Search for the cell housing the specified text and yield its [X, Y] center coordinate. 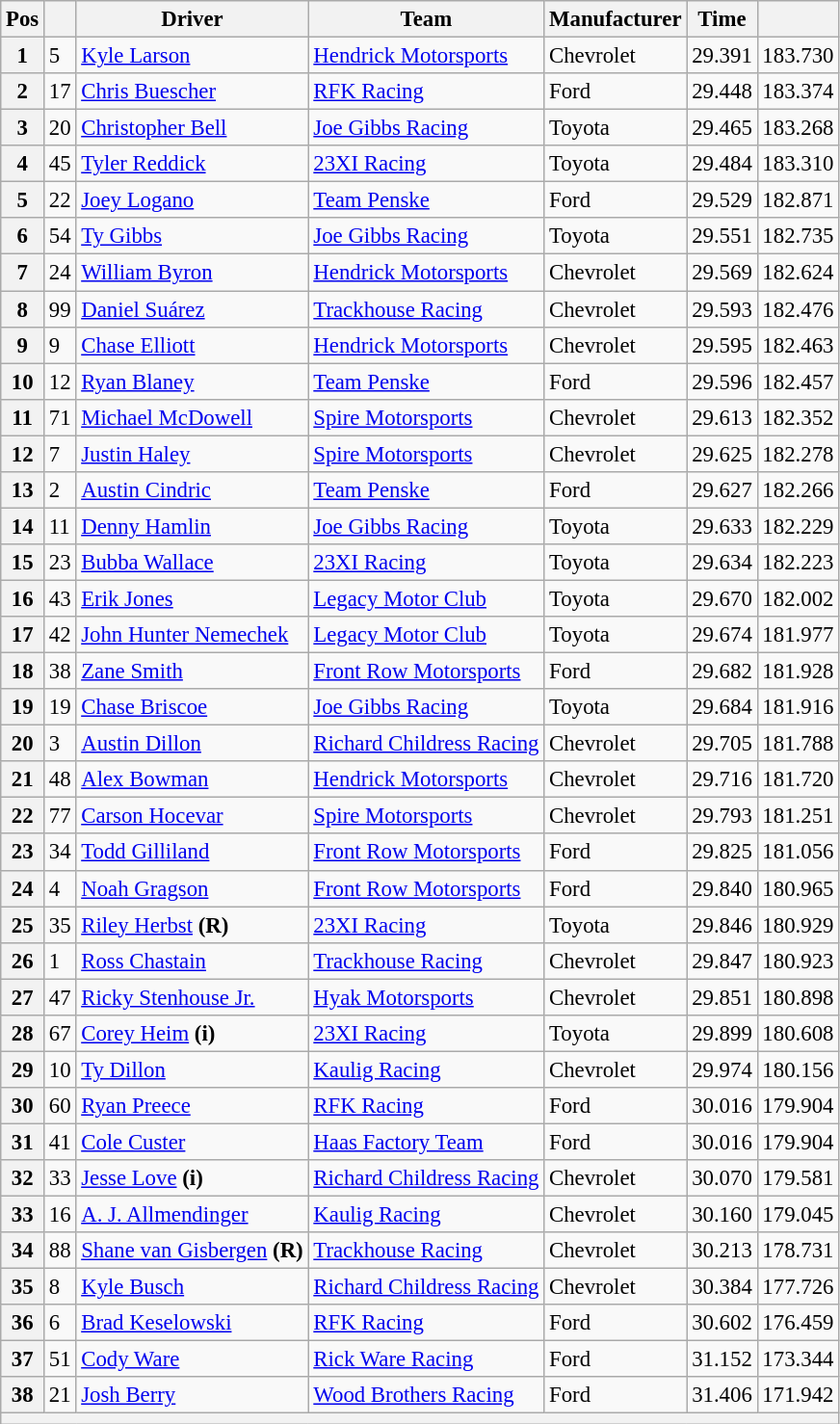
181.788 [798, 744]
182.002 [798, 598]
31.406 [722, 1396]
31 [23, 1142]
182.871 [798, 200]
182.457 [798, 382]
29.596 [722, 382]
180.923 [798, 961]
42 [60, 635]
Kyle Busch [193, 1287]
Noah Gragson [193, 888]
Shane van Gisbergen (R) [193, 1251]
Pos [23, 19]
29.484 [722, 164]
Ricky Stenhouse Jr. [193, 997]
Chase Briscoe [193, 707]
Daniel Suárez [193, 309]
Christopher Bell [193, 128]
Driver [193, 19]
Austin Cindric [193, 490]
29.851 [722, 997]
43 [60, 598]
29.825 [722, 853]
37 [23, 1359]
Justin Haley [193, 454]
29.593 [722, 309]
William Byron [193, 273]
29.391 [722, 56]
29.670 [722, 598]
29.625 [722, 454]
Hyak Motorsports [426, 997]
28 [23, 1034]
45 [60, 164]
179.045 [798, 1215]
29.684 [722, 707]
15 [23, 563]
Carson Hocevar [193, 816]
36 [23, 1323]
29.974 [722, 1069]
29.569 [722, 273]
29.846 [722, 925]
171.942 [798, 1396]
60 [60, 1106]
Riley Herbst (R) [193, 925]
182.735 [798, 236]
Ryan Preece [193, 1106]
29.847 [722, 961]
180.156 [798, 1069]
180.929 [798, 925]
Tyler Reddick [193, 164]
48 [60, 779]
Todd Gilliland [193, 853]
41 [60, 1142]
99 [60, 309]
Jesse Love (i) [193, 1178]
182.352 [798, 417]
176.459 [798, 1323]
Team [426, 19]
Cody Ware [193, 1359]
29.840 [722, 888]
Joey Logano [193, 200]
Josh Berry [193, 1396]
John Hunter Nemechek [193, 635]
183.310 [798, 164]
30.070 [722, 1178]
Ty Dillon [193, 1069]
Zane Smith [193, 672]
30.213 [722, 1251]
Denny Hamlin [193, 526]
173.344 [798, 1359]
Michael McDowell [193, 417]
Ryan Blaney [193, 382]
180.898 [798, 997]
177.726 [798, 1287]
Alex Bowman [193, 779]
14 [23, 526]
71 [60, 417]
180.965 [798, 888]
Erik Jones [193, 598]
29.551 [722, 236]
182.624 [798, 273]
29.793 [722, 816]
Chase Elliott [193, 345]
183.374 [798, 92]
Manufacturer [616, 19]
179.581 [798, 1178]
Austin Dillon [193, 744]
Ty Gibbs [193, 236]
29.899 [722, 1034]
181.977 [798, 635]
181.720 [798, 779]
182.278 [798, 454]
Chris Buescher [193, 92]
29.634 [722, 563]
29.674 [722, 635]
182.223 [798, 563]
182.266 [798, 490]
182.476 [798, 309]
180.608 [798, 1034]
A. J. Allmendinger [193, 1215]
29.633 [722, 526]
13 [23, 490]
54 [60, 236]
182.463 [798, 345]
178.731 [798, 1251]
30.160 [722, 1215]
29.682 [722, 672]
18 [23, 672]
29.705 [722, 744]
183.268 [798, 128]
29.465 [722, 128]
Cole Custer [193, 1142]
25 [23, 925]
47 [60, 997]
181.056 [798, 853]
181.251 [798, 816]
29.613 [722, 417]
51 [60, 1359]
Corey Heim (i) [193, 1034]
88 [60, 1251]
Haas Factory Team [426, 1142]
30.602 [722, 1323]
29 [23, 1069]
26 [23, 961]
30 [23, 1106]
31.152 [722, 1359]
Time [722, 19]
67 [60, 1034]
183.730 [798, 56]
Kyle Larson [193, 56]
29.448 [722, 92]
Brad Keselowski [193, 1323]
32 [23, 1178]
29.529 [722, 200]
27 [23, 997]
182.229 [798, 526]
Rick Ware Racing [426, 1359]
77 [60, 816]
Wood Brothers Racing [426, 1396]
Bubba Wallace [193, 563]
181.916 [798, 707]
Ross Chastain [193, 961]
30.384 [722, 1287]
29.716 [722, 779]
181.928 [798, 672]
29.627 [722, 490]
29.595 [722, 345]
